Determine the (X, Y) coordinate at the center of the cell enclosing the given text.  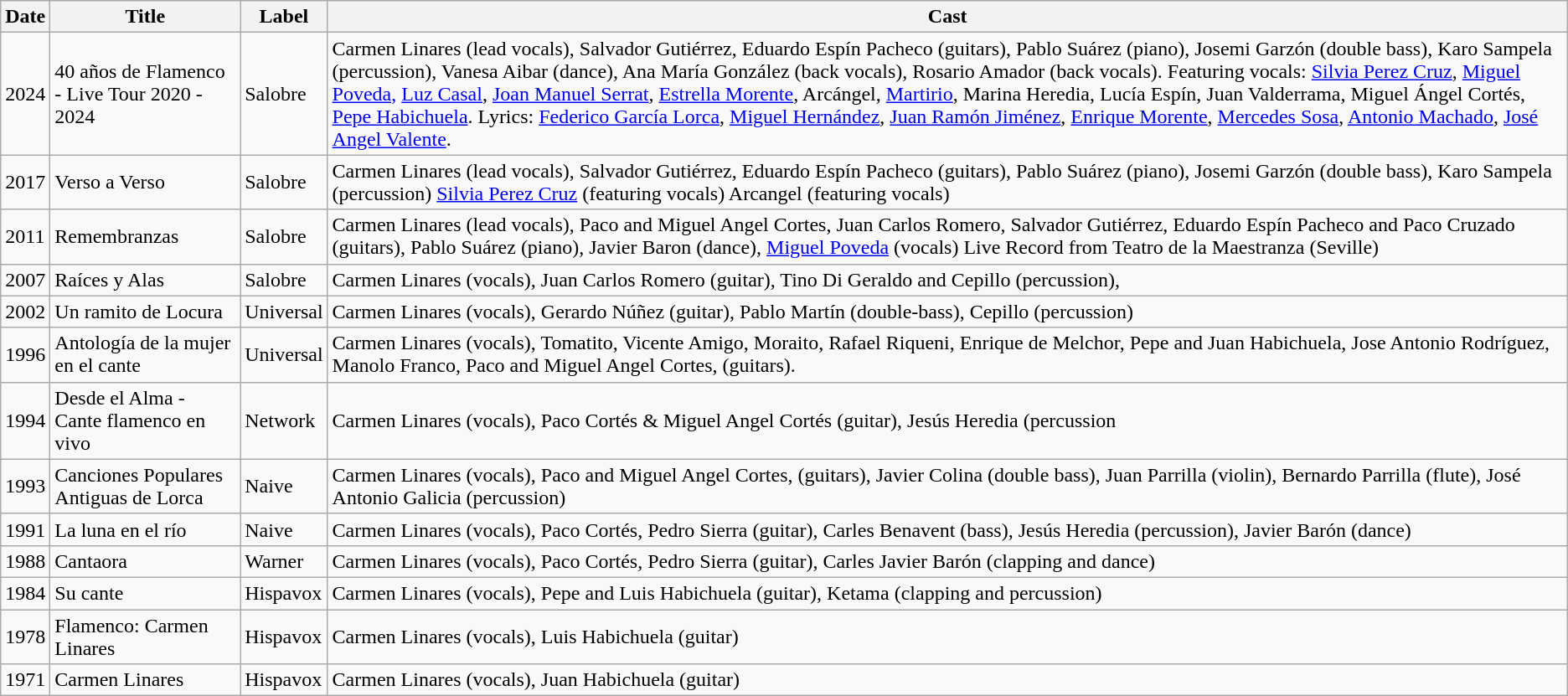
Carmen Linares (vocals), Luis Habichuela (guitar) (947, 637)
Verso a Verso (146, 183)
Un ramito de Locura (146, 312)
Carmen Linares (vocals), Gerardo Núñez (guitar), Pablo Martín (double-bass), Cepillo (percussion) (947, 312)
2011 (25, 236)
Carmen Linares (vocals), Pepe and Luis Habichuela (guitar), Ketama (clapping and percussion) (947, 593)
Desde el Alma - Cante flamenco en vivo (146, 420)
1993 (25, 486)
Network (284, 420)
Date (25, 17)
2024 (25, 94)
2007 (25, 280)
Remembranzas (146, 236)
Cantaora (146, 561)
Cast (947, 17)
Carmen Linares (vocals), Paco Cortés & Miguel Angel Cortés (guitar), Jesús Heredia (percussion (947, 420)
Flamenco: Carmen Linares (146, 637)
Carmen Linares (146, 680)
40 años de Flamenco - Live Tour 2020 - 2024 (146, 94)
Title (146, 17)
Carmen Linares (vocals), Juan Carlos Romero (guitar), Tino Di Geraldo and Cepillo (percussion), (947, 280)
1984 (25, 593)
2017 (25, 183)
1994 (25, 420)
Carmen Linares (vocals), Paco Cortés, Pedro Sierra (guitar), Carles Javier Barón (clapping and dance) (947, 561)
Warner (284, 561)
Su cante (146, 593)
1991 (25, 529)
1988 (25, 561)
Raíces y Alas (146, 280)
Carmen Linares (vocals), Juan Habichuela (guitar) (947, 680)
1971 (25, 680)
Canciones Populares Antiguas de Lorca (146, 486)
1996 (25, 355)
2002 (25, 312)
1978 (25, 637)
Antología de la mujer en el cante (146, 355)
Carmen Linares (vocals), Paco Cortés, Pedro Sierra (guitar), Carles Benavent (bass), Jesús Heredia (percussion), Javier Barón (dance) (947, 529)
Label (284, 17)
La luna en el río (146, 529)
